Determine the [x, y] coordinate at the center of the cell enclosing the given text.  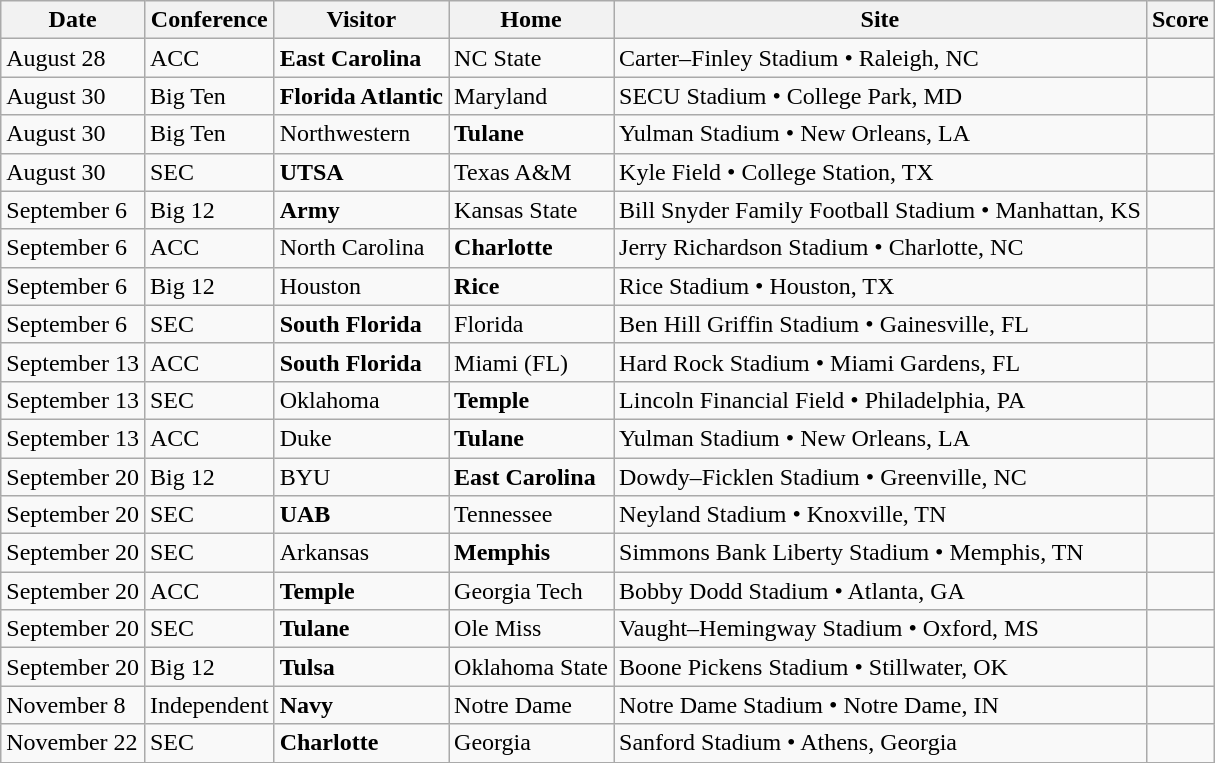
Boone Pickens Stadium • Stillwater, OK [880, 667]
August 28 [73, 58]
Notre Dame [532, 705]
Florida Atlantic [361, 96]
Score [1180, 20]
Duke [361, 438]
NC State [532, 58]
Maryland [532, 96]
Notre Dame Stadium • Notre Dame, IN [880, 705]
Georgia Tech [532, 591]
Carter–Finley Stadium • Raleigh, NC [880, 58]
Tulsa [361, 667]
Oklahoma [361, 400]
Sanford Stadium • Athens, Georgia [880, 743]
Home [532, 20]
Ole Miss [532, 629]
Rice [532, 286]
Lincoln Financial Field • Philadelphia, PA [880, 400]
Conference [209, 20]
Memphis [532, 553]
Kyle Field • College Station, TX [880, 172]
Rice Stadium • Houston, TX [880, 286]
UAB [361, 515]
North Carolina [361, 248]
Oklahoma State [532, 667]
Dowdy–Ficklen Stadium • Greenville, NC [880, 477]
Site [880, 20]
Kansas State [532, 210]
Neyland Stadium • Knoxville, TN [880, 515]
Northwestern [361, 134]
Navy [361, 705]
Georgia [532, 743]
November 22 [73, 743]
November 8 [73, 705]
SECU Stadium • College Park, MD [880, 96]
Jerry Richardson Stadium • Charlotte, NC [880, 248]
Bobby Dodd Stadium • Atlanta, GA [880, 591]
Ben Hill Griffin Stadium • Gainesville, FL [880, 324]
Houston [361, 286]
Visitor [361, 20]
Miami (FL) [532, 362]
BYU [361, 477]
Vaught–Hemingway Stadium • Oxford, MS [880, 629]
Florida [532, 324]
Hard Rock Stadium • Miami Gardens, FL [880, 362]
Tennessee [532, 515]
Arkansas [361, 553]
Independent [209, 705]
UTSA [361, 172]
Bill Snyder Family Football Stadium • Manhattan, KS [880, 210]
Date [73, 20]
Army [361, 210]
Simmons Bank Liberty Stadium • Memphis, TN [880, 553]
Texas A&M [532, 172]
